Output the [x, y] coordinate of the center of the cell containing the given text.  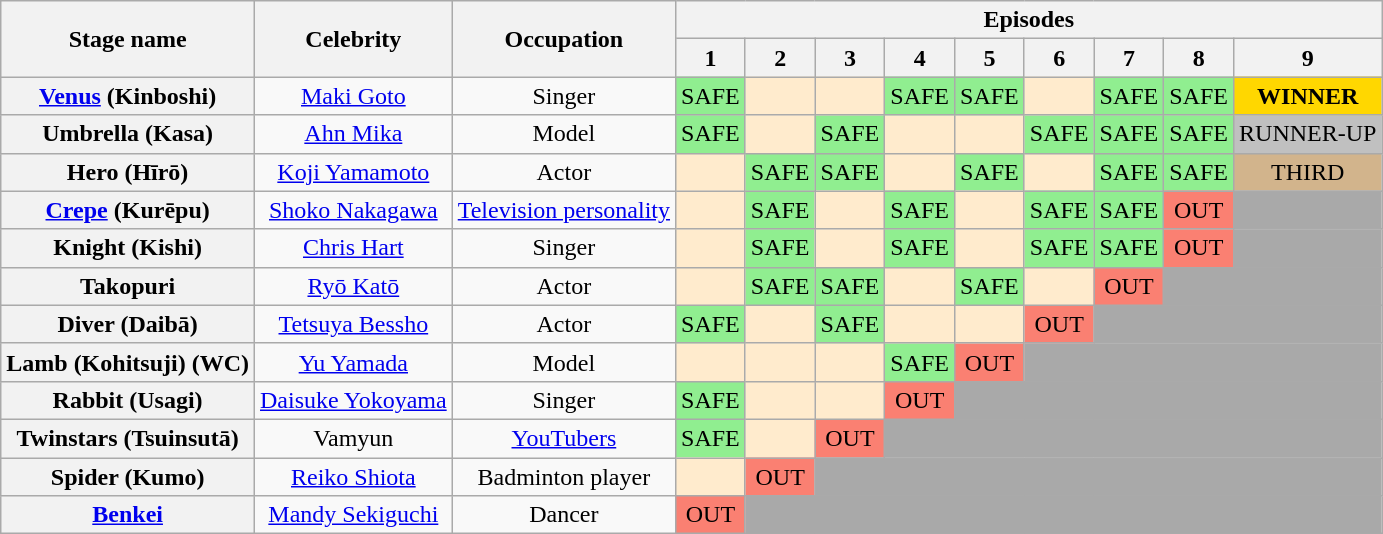
Maki Goto [353, 96]
Venus (Kinboshi) [128, 96]
4 [920, 58]
Crepe (Kurēpu) [128, 210]
Chris Hart [353, 248]
Diver (Daibā) [128, 324]
Tetsuya Bessho [353, 324]
Mandy Sekiguchi [353, 515]
WINNER [1308, 96]
Hero (Hīrō) [128, 172]
Television personality [564, 210]
RUNNER-UP [1308, 134]
Ahn Mika [353, 134]
Takopuri [128, 286]
Ryō Katō [353, 286]
Yu Yamada [353, 362]
8 [1199, 58]
YouTubers [564, 438]
Dancer [564, 515]
3 [850, 58]
9 [1308, 58]
Knight (Kishi) [128, 248]
Lamb (Kohitsuji) (WC) [128, 362]
Occupation [564, 39]
Spider (Kumo) [128, 477]
Rabbit (Usagi) [128, 400]
Reiko Shiota [353, 477]
7 [1129, 58]
Koji Yamamoto [353, 172]
Celebrity [353, 39]
Twinstars (Tsuinsutā) [128, 438]
Stage name [128, 39]
Umbrella (Kasa) [128, 134]
5 [990, 58]
Vamyun [353, 438]
THIRD [1308, 172]
1 [711, 58]
6 [1059, 58]
Shoko Nakagawa [353, 210]
Episodes [1029, 20]
Benkei [128, 515]
Daisuke Yokoyama [353, 400]
2 [780, 58]
Badminton player [564, 477]
